Find where the given text appears and provide that cell's center as [X, Y] coordinate. 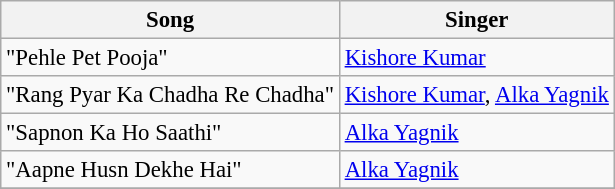
Singer [476, 20]
"Rang Pyar Ka Chadha Re Chadha" [170, 95]
Kishore Kumar, Alka Yagnik [476, 95]
"Sapnon Ka Ho Saathi" [170, 133]
"Pehle Pet Pooja" [170, 58]
Song [170, 20]
Kishore Kumar [476, 58]
"Aapne Husn Dekhe Hai" [170, 170]
